Extract the (x, y) coordinate from the center of the cell holding the provided text.  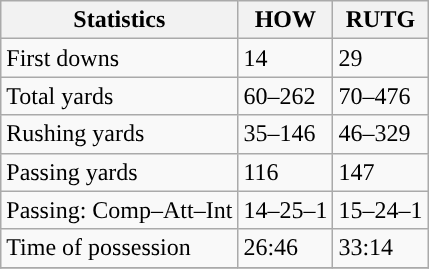
33:14 (380, 248)
HOW (286, 20)
Statistics (120, 20)
29 (380, 58)
Total yards (120, 96)
Passing yards (120, 172)
14–25–1 (286, 210)
14 (286, 58)
147 (380, 172)
15–24–1 (380, 210)
RUTG (380, 20)
Rushing yards (120, 134)
First downs (120, 58)
Time of possession (120, 248)
26:46 (286, 248)
70–476 (380, 96)
60–262 (286, 96)
46–329 (380, 134)
116 (286, 172)
Passing: Comp–Att–Int (120, 210)
35–146 (286, 134)
